Provide the (X, Y) coordinate of the cell's center where the given text is located.  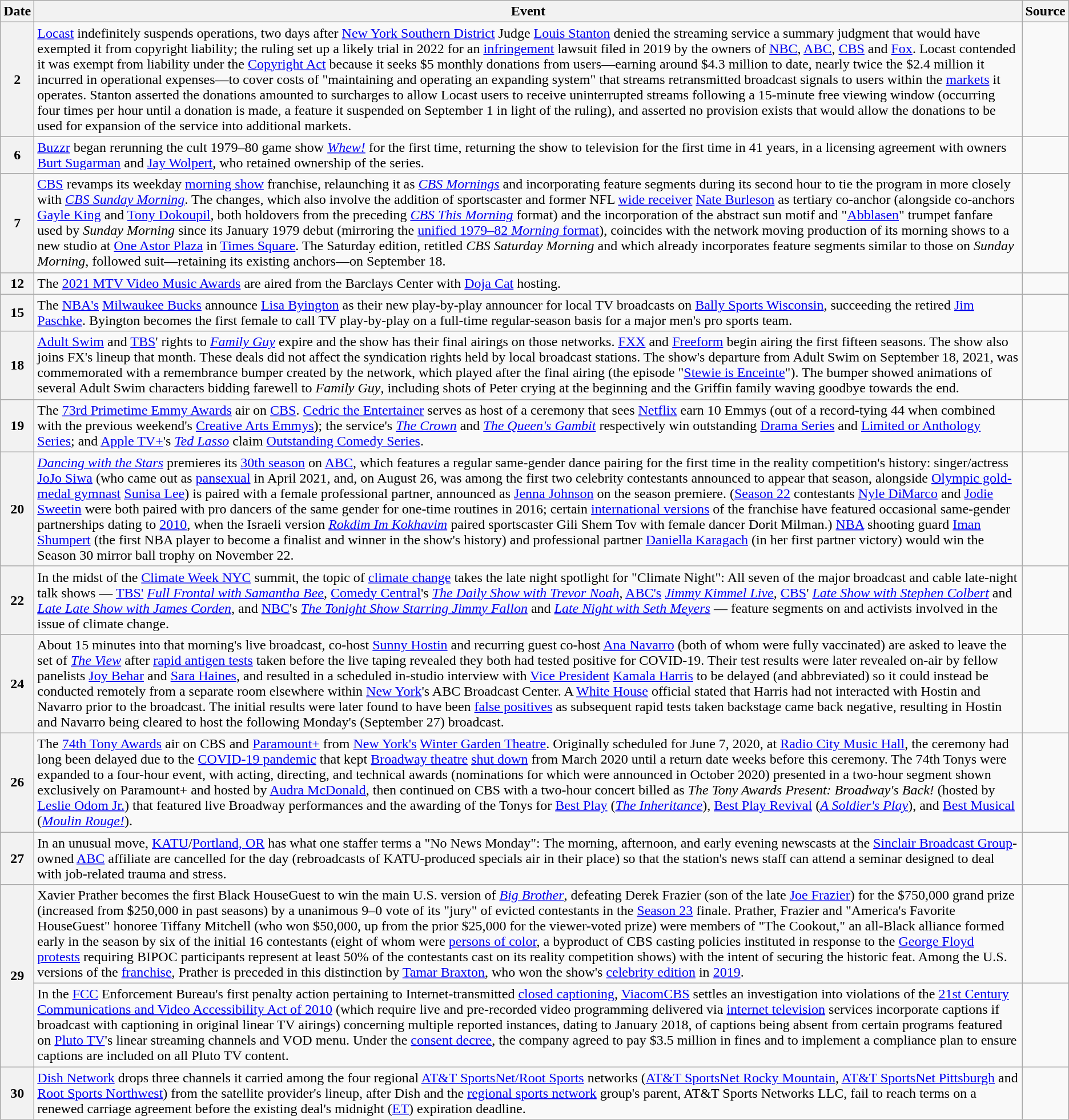
18 (17, 366)
7 (17, 223)
6 (17, 155)
24 (17, 683)
15 (17, 313)
22 (17, 600)
20 (17, 509)
The 2021 MTV Video Music Awards are aired from the Barclays Center with Doja Cat hosting. (528, 283)
30 (17, 1093)
12 (17, 283)
19 (17, 425)
Source (1045, 11)
2 (17, 79)
27 (17, 858)
26 (17, 782)
Date (17, 11)
29 (17, 976)
Event (528, 11)
